For the text-containing cell, return its midpoint in (X, Y) coordinate format. 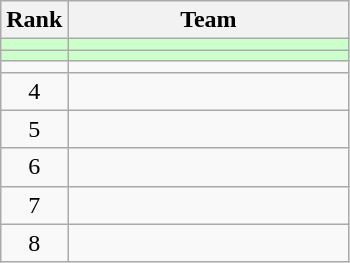
6 (34, 167)
Rank (34, 20)
8 (34, 243)
Team (208, 20)
7 (34, 205)
4 (34, 91)
5 (34, 129)
